For the text-containing cell, return its midpoint in (X, Y) coordinate format. 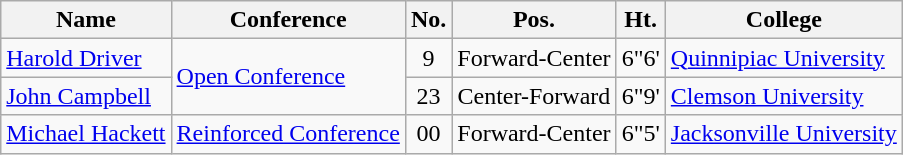
College (784, 20)
Center-Forward (534, 96)
Clemson University (784, 96)
00 (428, 134)
Open Conference (288, 77)
6"9' (640, 96)
Jacksonville University (784, 134)
23 (428, 96)
Harold Driver (86, 58)
Pos. (534, 20)
9 (428, 58)
Quinnipiac University (784, 58)
John Campbell (86, 96)
Reinforced Conference (288, 134)
6"6' (640, 58)
6"5' (640, 134)
Conference (288, 20)
Michael Hackett (86, 134)
Name (86, 20)
Ht. (640, 20)
No. (428, 20)
